Return the [X, Y] coordinate for the center point of the cell that contains the specified text.  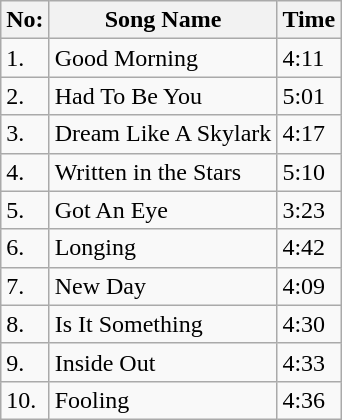
Song Name [163, 20]
4:11 [309, 58]
3. [25, 134]
No: [25, 20]
Written in the Stars [163, 172]
New Day [163, 286]
Time [309, 20]
Good Morning [163, 58]
Inside Out [163, 362]
9. [25, 362]
4:42 [309, 248]
4:33 [309, 362]
Got An Eye [163, 210]
4:30 [309, 324]
10. [25, 400]
4:09 [309, 286]
4:17 [309, 134]
4. [25, 172]
4:36 [309, 400]
5:01 [309, 96]
1. [25, 58]
5:10 [309, 172]
Is It Something [163, 324]
Fooling [163, 400]
3:23 [309, 210]
5. [25, 210]
7. [25, 286]
8. [25, 324]
Dream Like A Skylark [163, 134]
Longing [163, 248]
2. [25, 96]
6. [25, 248]
Had To Be You [163, 96]
